Return [x, y] of the center of cell containing provided text 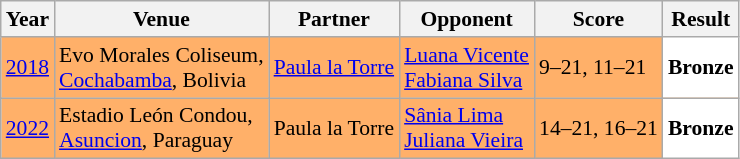
Sânia Lima Juliana Vieira [466, 128]
Result [701, 19]
Year [28, 19]
Venue [162, 19]
Evo Morales Coliseum,Cochabamba, Bolivia [162, 68]
Partner [334, 19]
2022 [28, 128]
2018 [28, 68]
14–21, 16–21 [598, 128]
Score [598, 19]
Estadio León Condou,Asuncion, Paraguay [162, 128]
9–21, 11–21 [598, 68]
Opponent [466, 19]
Luana Vicente Fabiana Silva [466, 68]
